Output the [x, y] coordinate of the center of the cell containing the given text.  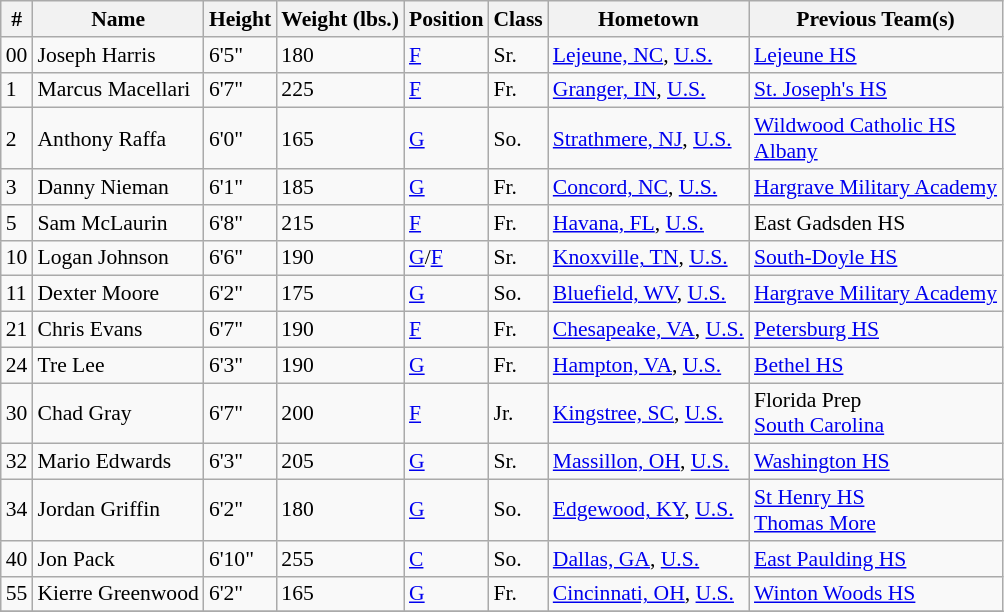
55 [17, 594]
Bluefield, WV, U.S. [648, 294]
Marcus Macellari [118, 90]
East Paulding HS [876, 559]
21 [17, 330]
5 [17, 223]
Kierre Greenwood [118, 594]
32 [17, 462]
Kingstree, SC, U.S. [648, 414]
00 [17, 55]
6'1" [240, 187]
Dallas, GA, U.S. [648, 559]
Class [518, 19]
Jr. [518, 414]
Previous Team(s) [876, 19]
215 [340, 223]
175 [340, 294]
Jon Pack [118, 559]
Name [118, 19]
Logan Johnson [118, 258]
6'0" [240, 138]
South-Doyle HS [876, 258]
3 [17, 187]
Florida PrepSouth Carolina [876, 414]
Knoxville, TN, U.S. [648, 258]
185 [340, 187]
Position [446, 19]
Lejeune HS [876, 55]
St. Joseph's HS [876, 90]
Chad Gray [118, 414]
34 [17, 510]
Chesapeake, VA, U.S. [648, 330]
200 [340, 414]
6'8" [240, 223]
Mario Edwards [118, 462]
1 [17, 90]
Tre Lee [118, 365]
Wildwood Catholic HSAlbany [876, 138]
225 [340, 90]
Jordan Griffin [118, 510]
Height [240, 19]
St Henry HSThomas More [876, 510]
Winton Woods HS [876, 594]
Chris Evans [118, 330]
11 [17, 294]
Joseph Harris [118, 55]
Lejeune, NC, U.S. [648, 55]
Edgewood, KY, U.S. [648, 510]
Washington HS [876, 462]
Petersburg HS [876, 330]
Sam McLaurin [118, 223]
East Gadsden HS [876, 223]
Massillon, OH, U.S. [648, 462]
2 [17, 138]
Havana, FL, U.S. [648, 223]
Bethel HS [876, 365]
Concord, NC, U.S. [648, 187]
Strathmere, NJ, U.S. [648, 138]
30 [17, 414]
Cincinnati, OH, U.S. [648, 594]
6'6" [240, 258]
255 [340, 559]
40 [17, 559]
Hometown [648, 19]
Weight (lbs.) [340, 19]
10 [17, 258]
Granger, IN, U.S. [648, 90]
Dexter Moore [118, 294]
Hampton, VA, U.S. [648, 365]
6'10" [240, 559]
# [17, 19]
205 [340, 462]
Anthony Raffa [118, 138]
24 [17, 365]
G/F [446, 258]
Danny Nieman [118, 187]
C [446, 559]
6'5" [240, 55]
